Extract the (X, Y) coordinate from the center of the cell holding the provided text.  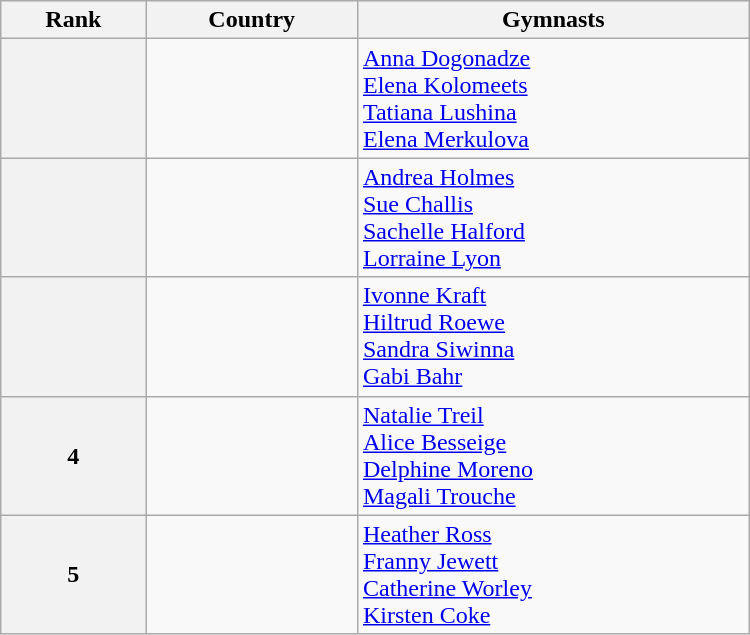
Anna Dogonadze Elena Kolomeets Tatiana Lushina Elena Merkulova (553, 98)
Ivonne Kraft Hiltrud Roewe Sandra Siwinna Gabi Bahr (553, 336)
Heather Ross Franny Jewett Catherine Worley Kirsten Coke (553, 574)
5 (74, 574)
Rank (74, 20)
Andrea Holmes Sue Challis Sachelle Halford Lorraine Lyon (553, 218)
Country (252, 20)
Natalie Treil Alice Besseige Delphine Moreno Magali Trouche (553, 456)
Gymnasts (553, 20)
4 (74, 456)
